Scan for the cell matching the given text and deliver its [X, Y] coordinate at center. 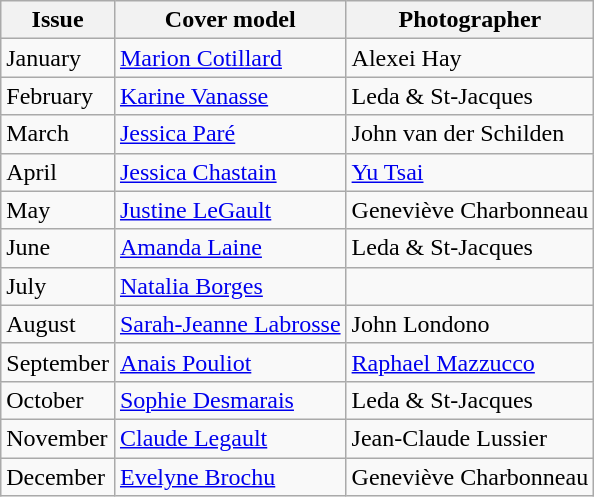
Evelyne Brochu [230, 477]
Claude Legault [230, 438]
August [58, 324]
May [58, 210]
Karine Vanasse [230, 96]
September [58, 362]
Amanda Laine [230, 248]
March [58, 134]
Yu Tsai [470, 172]
Justine LeGault [230, 210]
April [58, 172]
Issue [58, 20]
Jean-Claude Lussier [470, 438]
John Londono [470, 324]
Anais Pouliot [230, 362]
Alexei Hay [470, 58]
June [58, 248]
Marion Cotillard [230, 58]
Natalia Borges [230, 286]
January [58, 58]
Raphael Mazzucco [470, 362]
Jessica Paré [230, 134]
John van der Schilden [470, 134]
Jessica Chastain [230, 172]
Sophie Desmarais [230, 400]
July [58, 286]
December [58, 477]
Photographer [470, 20]
February [58, 96]
Sarah-Jeanne Labrosse [230, 324]
Cover model [230, 20]
October [58, 400]
November [58, 438]
